Search for the cell housing the specified text and yield its [x, y] center coordinate. 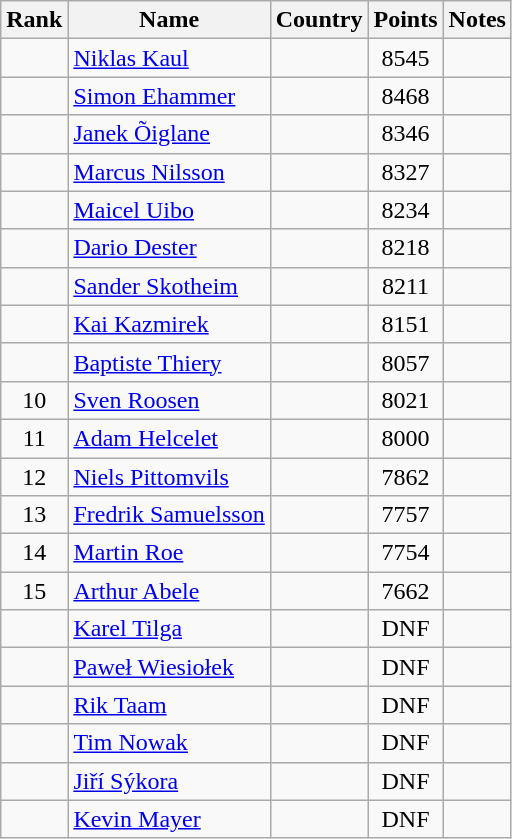
Name [169, 20]
Fredrik Samuelsson [169, 515]
7757 [406, 515]
Niklas Kaul [169, 58]
Rank [34, 20]
8057 [406, 362]
7862 [406, 477]
8346 [406, 134]
8151 [406, 324]
Rik Taam [169, 705]
12 [34, 477]
10 [34, 400]
Sven Roosen [169, 400]
7754 [406, 553]
Kai Kazmirek [169, 324]
8234 [406, 210]
Jiří Sýkora [169, 781]
Martin Roe [169, 553]
8545 [406, 58]
Maicel Uibo [169, 210]
Niels Pittomvils [169, 477]
Arthur Abele [169, 591]
Simon Ehammer [169, 96]
Paweł Wiesiołek [169, 667]
8021 [406, 400]
Karel Tilga [169, 629]
8211 [406, 286]
Baptiste Thiery [169, 362]
Points [406, 20]
8327 [406, 172]
Dario Dester [169, 248]
8000 [406, 438]
Sander Skotheim [169, 286]
Adam Helcelet [169, 438]
8218 [406, 248]
11 [34, 438]
Notes [477, 20]
13 [34, 515]
Tim Nowak [169, 743]
Janek Õiglane [169, 134]
Marcus Nilsson [169, 172]
Kevin Mayer [169, 819]
14 [34, 553]
8468 [406, 96]
7662 [406, 591]
Country [319, 20]
15 [34, 591]
